Capture the cell that displays the provided text and extract its [X, Y] central coordinate. 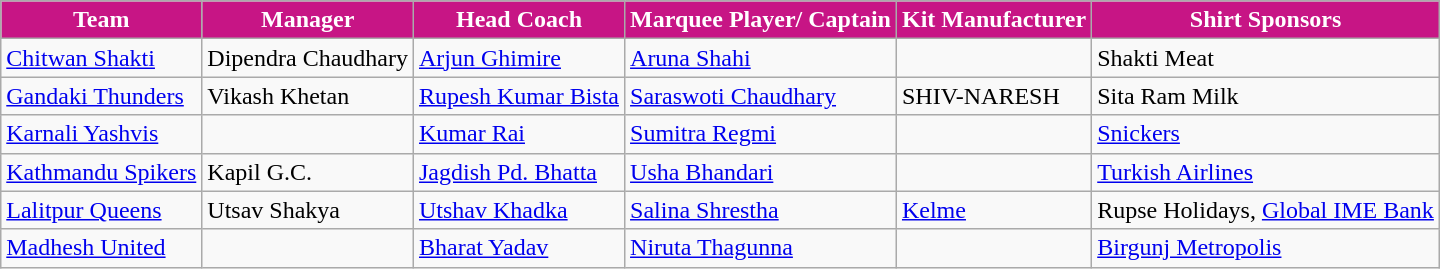
Chitwan Shakti [102, 58]
Team [102, 20]
Kit Manufacturer [994, 20]
Utshav Khadka [518, 210]
Niruta Thagunna [761, 248]
SHIV-NARESH [994, 96]
Arjun Ghimire [518, 58]
Kelme [994, 210]
Sita Ram Milk [1266, 96]
Dipendra Chaudhary [308, 58]
Salina Shrestha [761, 210]
Rupse Holidays, Global IME Bank [1266, 210]
Snickers [1266, 134]
Saraswoti Chaudhary [761, 96]
Rupesh Kumar Bista [518, 96]
Marquee Player/ Captain [761, 20]
Kumar Rai [518, 134]
Shirt Sponsors [1266, 20]
Jagdish Pd. Bhatta [518, 172]
Birgunj Metropolis [1266, 248]
Gandaki Thunders [102, 96]
Lalitpur Queens [102, 210]
Turkish Airlines [1266, 172]
Bharat Yadav [518, 248]
Shakti Meat [1266, 58]
Vikash Khetan [308, 96]
Utsav Shakya [308, 210]
Usha Bhandari [761, 172]
Madhesh United [102, 248]
Kapil G.C. [308, 172]
Kathmandu Spikers [102, 172]
Sumitra Regmi [761, 134]
Head Coach [518, 20]
Manager [308, 20]
Karnali Yashvis [102, 134]
Aruna Shahi [761, 58]
